Return the (x, y) coordinate for the center point of the cell that contains the specified text.  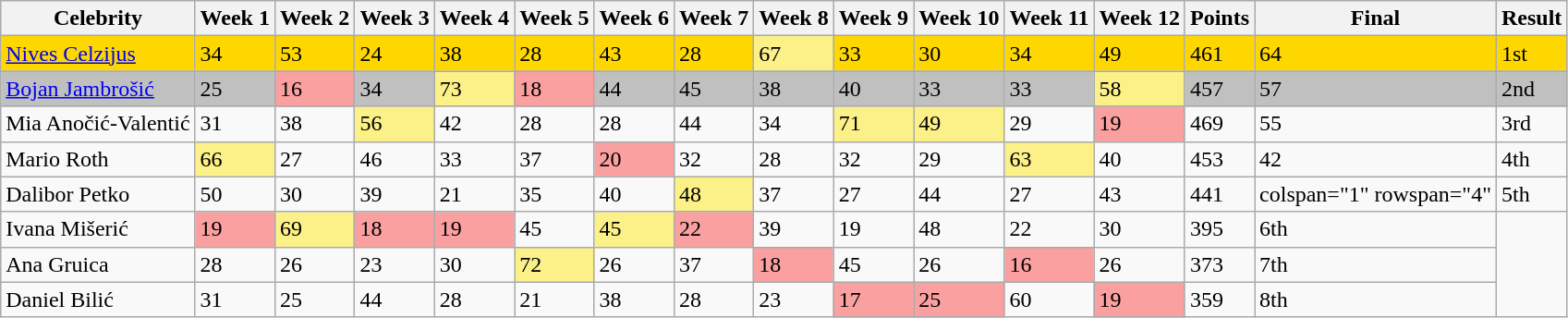
63 (1050, 159)
Points (1220, 18)
66 (235, 159)
Week 11 (1050, 18)
56 (395, 124)
Dalibor Petko (98, 194)
Week 7 (713, 18)
67 (794, 54)
64 (1376, 54)
Week 3 (395, 18)
457 (1220, 89)
3rd (1531, 124)
Mia Anočić-Valentić (98, 124)
Ana Gruica (98, 264)
71 (873, 124)
359 (1220, 300)
46 (395, 159)
53 (314, 54)
colspan="1" rowspan="4" (1376, 194)
Celebrity (98, 18)
373 (1220, 264)
55 (1376, 124)
73 (474, 89)
1st (1531, 54)
441 (1220, 194)
Mario Roth (98, 159)
57 (1376, 89)
Week 6 (634, 18)
Week 4 (474, 18)
50 (235, 194)
Ivana Mišerić (98, 229)
Week 8 (794, 18)
Week 1 (235, 18)
72 (554, 264)
Week 12 (1139, 18)
461 (1220, 54)
17 (873, 300)
58 (1139, 89)
Result (1531, 18)
35 (554, 194)
Bojan Jambrošić (98, 89)
4th (1531, 159)
Week 5 (554, 18)
453 (1220, 159)
6th (1376, 229)
Week 2 (314, 18)
Week 9 (873, 18)
8th (1376, 300)
24 (395, 54)
2nd (1531, 89)
5th (1531, 194)
469 (1220, 124)
Final (1376, 18)
60 (1050, 300)
Week 10 (959, 18)
Daniel Bilić (98, 300)
20 (634, 159)
395 (1220, 229)
7th (1376, 264)
Nives Celzijus (98, 54)
69 (314, 229)
